Capture the cell that displays the provided text and extract its [x, y] central coordinate. 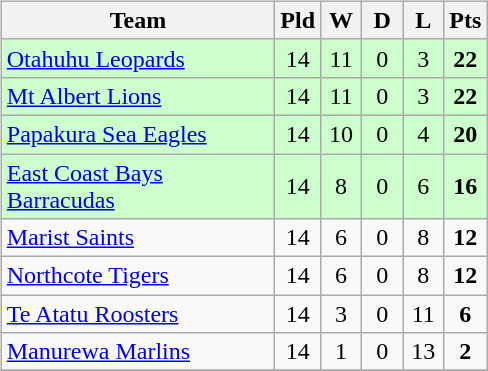
16 [466, 186]
D [382, 20]
4 [424, 134]
Pld [298, 20]
Northcote Tigers [138, 276]
Manurewa Marlins [138, 352]
Marist Saints [138, 238]
1 [342, 352]
Team [138, 20]
2 [466, 352]
Papakura Sea Eagles [138, 134]
W [342, 20]
Otahuhu Leopards [138, 58]
L [424, 20]
Te Atatu Roosters [138, 314]
Mt Albert Lions [138, 96]
20 [466, 134]
East Coast Bays Barracudas [138, 186]
Pts [466, 20]
13 [424, 352]
10 [342, 134]
